Extract the (X, Y) coordinate from the center of the cell holding the provided text.  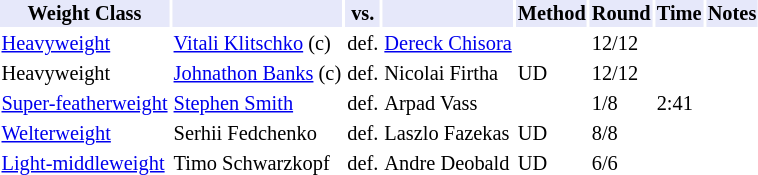
8/8 (621, 134)
Time (679, 14)
Stephen Smith (258, 104)
Dereck Chisora (448, 44)
Nicolai Firtha (448, 74)
Welterweight (84, 134)
2:41 (679, 104)
vs. (363, 14)
Super-featherweight (84, 104)
Notes (732, 14)
Arpad Vass (448, 104)
1/8 (621, 104)
Round (621, 14)
Johnathon Banks (c) (258, 74)
Laszlo Fazekas (448, 134)
Method (552, 14)
Vitali Klitschko (c) (258, 44)
Weight Class (84, 14)
Serhii Fedchenko (258, 134)
